Return the [x, y] coordinate for the center point of the cell that contains the specified text.  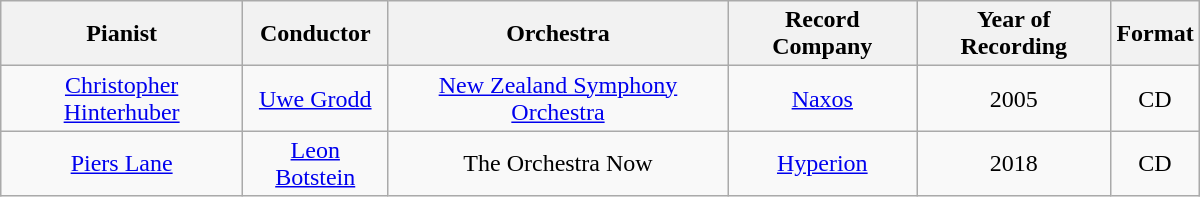
Naxos [822, 98]
Record Company [822, 34]
Christopher Hinterhuber [122, 98]
New Zealand Symphony Orchestra [558, 98]
Format [1155, 34]
Uwe Grodd [316, 98]
Year of Recording [1014, 34]
Orchestra [558, 34]
2005 [1014, 98]
2018 [1014, 164]
Hyperion [822, 164]
Piers Lane [122, 164]
Leon Botstein [316, 164]
The Orchestra Now [558, 164]
Conductor [316, 34]
Pianist [122, 34]
